Determine the (X, Y) coordinate at the center of the cell enclosing the given text.  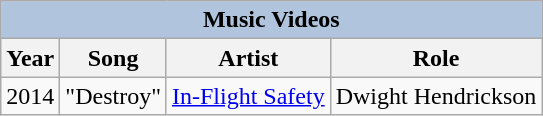
Dwight Hendrickson (436, 96)
Song (114, 58)
In-Flight Safety (248, 96)
Role (436, 58)
Music Videos (272, 20)
Artist (248, 58)
Year (30, 58)
"Destroy" (114, 96)
2014 (30, 96)
